Search for the cell housing the specified text and yield its [x, y] center coordinate. 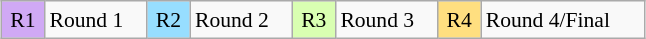
Round 4/Final [563, 20]
Round 3 [386, 20]
R1 [22, 20]
R4 [460, 20]
Round 2 [241, 20]
R3 [314, 20]
R2 [168, 20]
Round 1 [96, 20]
